Return the (x, y) coordinate for the center point of the cell that contains the specified text.  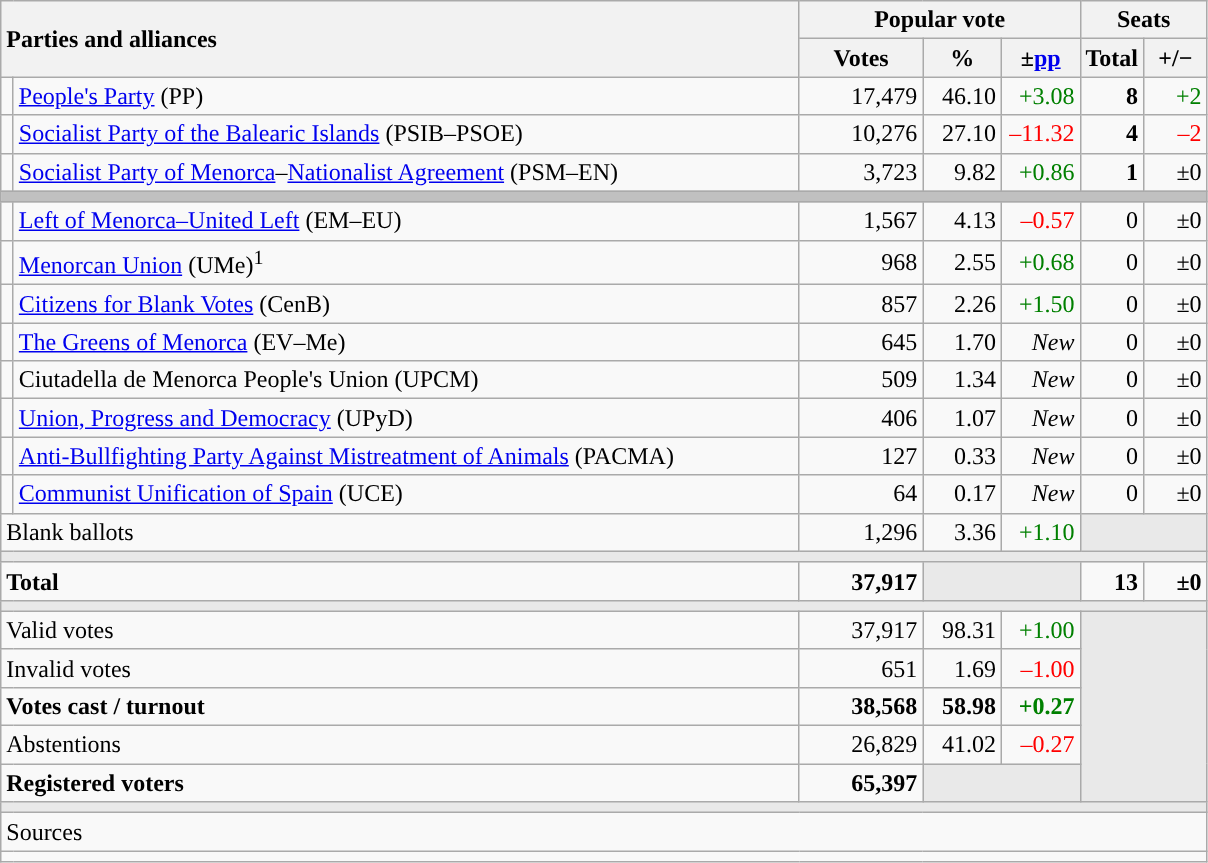
41.02 (962, 745)
Communist Unification of Spain (UCE) (406, 494)
58.98 (962, 706)
857 (861, 304)
406 (861, 418)
4.13 (962, 221)
3,723 (861, 172)
Votes cast / turnout (400, 706)
Anti-Bullfighting Party Against Mistreatment of Animals (PACMA) (406, 456)
Seats (1144, 20)
1,296 (861, 532)
64 (861, 494)
–2 (1176, 134)
Left of Menorca–United Left (EM–EU) (406, 221)
1,567 (861, 221)
Blank ballots (400, 532)
+2 (1176, 96)
65,397 (861, 783)
651 (861, 668)
–0.57 (1040, 221)
+0.68 (1040, 262)
1.69 (962, 668)
17,479 (861, 96)
% (962, 58)
98.31 (962, 630)
0.33 (962, 456)
+0.27 (1040, 706)
Abstentions (400, 745)
968 (861, 262)
+1.10 (1040, 532)
±pp (1040, 58)
Valid votes (400, 630)
13 (1112, 581)
1.07 (962, 418)
9.82 (962, 172)
Citizens for Blank Votes (CenB) (406, 304)
8 (1112, 96)
Votes (861, 58)
Ciutadella de Menorca People's Union (UPCM) (406, 380)
2.55 (962, 262)
Socialist Party of Menorca–Nationalist Agreement (PSM–EN) (406, 172)
Menorcan Union (UMe)1 (406, 262)
–11.32 (1040, 134)
Parties and alliances (400, 39)
509 (861, 380)
Registered voters (400, 783)
26,829 (861, 745)
27.10 (962, 134)
The Greens of Menorca (EV–Me) (406, 342)
+/− (1176, 58)
+0.86 (1040, 172)
Union, Progress and Democracy (UPyD) (406, 418)
Popular vote (940, 20)
–1.00 (1040, 668)
0.17 (962, 494)
10,276 (861, 134)
645 (861, 342)
Socialist Party of the Balearic Islands (PSIB–PSOE) (406, 134)
1 (1112, 172)
–0.27 (1040, 745)
+3.08 (1040, 96)
1.70 (962, 342)
4 (1112, 134)
46.10 (962, 96)
38,568 (861, 706)
127 (861, 456)
1.34 (962, 380)
People's Party (PP) (406, 96)
2.26 (962, 304)
3.36 (962, 532)
Invalid votes (400, 668)
+1.50 (1040, 304)
Sources (604, 832)
+1.00 (1040, 630)
